Determine the (X, Y) coordinate at the center of the cell enclosing the given text.  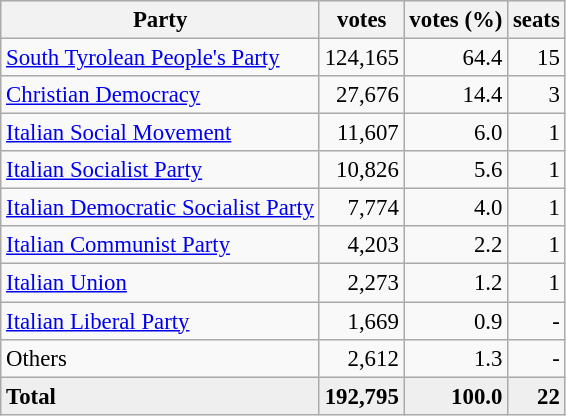
1,669 (362, 321)
15 (536, 58)
Others (160, 358)
11,607 (362, 133)
192,795 (362, 396)
2,273 (362, 283)
Italian Social Movement (160, 133)
64.4 (456, 58)
4.0 (456, 208)
5.6 (456, 170)
Italian Liberal Party (160, 321)
Italian Communist Party (160, 245)
10,826 (362, 170)
22 (536, 396)
3 (536, 95)
votes (362, 20)
14.4 (456, 95)
seats (536, 20)
Total (160, 396)
Italian Democratic Socialist Party (160, 208)
1.2 (456, 283)
Party (160, 20)
0.9 (456, 321)
2,612 (362, 358)
2.2 (456, 245)
South Tyrolean People's Party (160, 58)
Italian Socialist Party (160, 170)
Christian Democracy (160, 95)
votes (%) (456, 20)
27,676 (362, 95)
Italian Union (160, 283)
7,774 (362, 208)
1.3 (456, 358)
4,203 (362, 245)
100.0 (456, 396)
124,165 (362, 58)
6.0 (456, 133)
